Determine the (X, Y) coordinate at the center of the cell enclosing the given text.  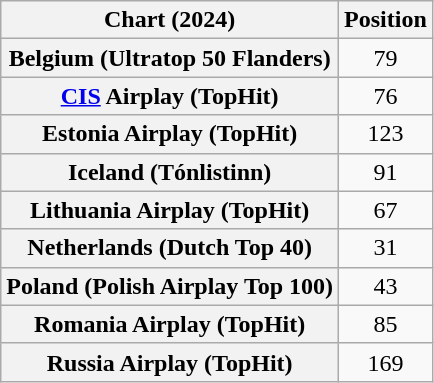
79 (386, 58)
Poland (Polish Airplay Top 100) (170, 286)
67 (386, 210)
31 (386, 248)
Lithuania Airplay (TopHit) (170, 210)
Belgium (Ultratop 50 Flanders) (170, 58)
76 (386, 96)
85 (386, 324)
Iceland (Tónlistinn) (170, 172)
123 (386, 134)
Estonia Airplay (TopHit) (170, 134)
Position (386, 20)
169 (386, 362)
Romania Airplay (TopHit) (170, 324)
43 (386, 286)
Netherlands (Dutch Top 40) (170, 248)
91 (386, 172)
Russia Airplay (TopHit) (170, 362)
Chart (2024) (170, 20)
CIS Airplay (TopHit) (170, 96)
